Output the (X, Y) coordinate of the center of the cell containing the given text.  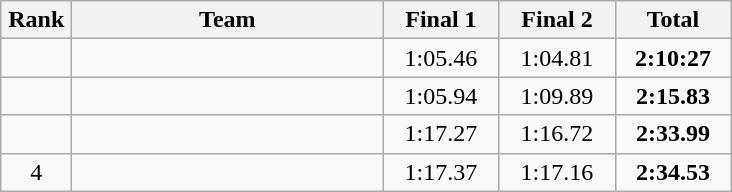
Final 1 (441, 20)
Final 2 (557, 20)
2:15.83 (673, 96)
1:17.27 (441, 134)
Total (673, 20)
4 (36, 172)
2:10:27 (673, 58)
2:33.99 (673, 134)
1:04.81 (557, 58)
1:17.37 (441, 172)
Team (228, 20)
1:05.94 (441, 96)
2:34.53 (673, 172)
1:16.72 (557, 134)
1:17.16 (557, 172)
1:05.46 (441, 58)
Rank (36, 20)
1:09.89 (557, 96)
